Provide the [x, y] coordinate of the cell's center where the given text is located.  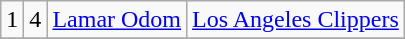
1 [12, 20]
4 [36, 20]
Los Angeles Clippers [296, 20]
Lamar Odom [117, 20]
